Pinpoint the cell where the given text exists, returning its (x, y) midpoint coordinate. 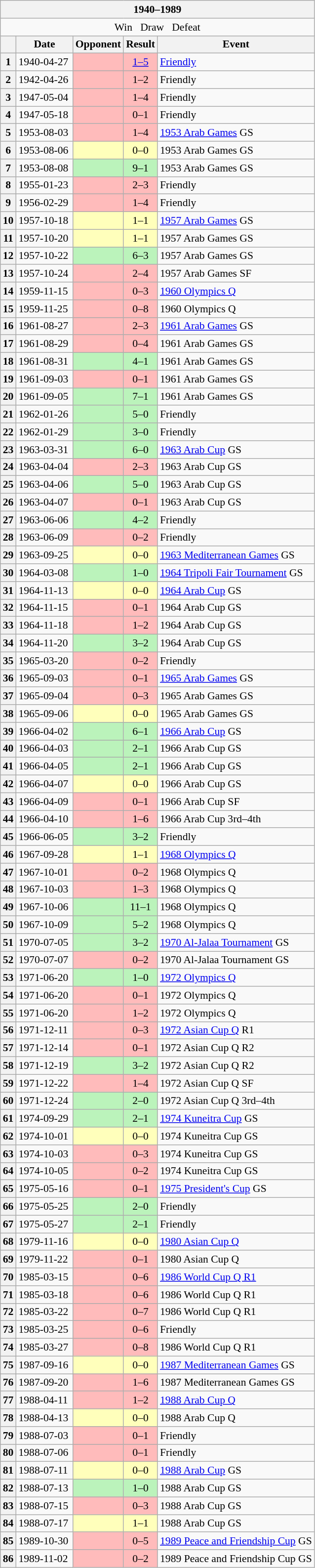
1966-06-05 (44, 837)
1972 Asian Cup Q R1 (236, 1030)
15 (8, 309)
1947-05-18 (44, 115)
1985-03-18 (44, 1295)
1961-08-29 (44, 344)
1–5 (140, 62)
1967-10-06 (44, 907)
1987-09-16 (44, 1365)
58 (8, 1066)
74 (8, 1348)
1961-08-31 (44, 362)
1972 Asian Cup Q 3rd–4th (236, 1101)
1985-03-22 (44, 1312)
31 (8, 591)
69 (8, 1260)
1971-12-24 (44, 1101)
30 (8, 573)
50 (8, 925)
42 (8, 784)
1957-10-22 (44, 256)
1961-09-05 (44, 397)
33 (8, 626)
1967-10-01 (44, 872)
61 (8, 1119)
1964-11-18 (44, 626)
13 (8, 274)
1953-08-03 (44, 133)
1970-07-05 (44, 942)
65 (8, 1189)
1963 Mediterranean Games GS (236, 555)
4–2 (140, 520)
24 (8, 467)
14 (8, 291)
78 (8, 1418)
76 (8, 1383)
56 (8, 1030)
1985-03-25 (44, 1330)
1966-04-07 (44, 784)
1979-11-16 (44, 1242)
48 (8, 890)
35 (8, 661)
63 (8, 1154)
84 (8, 1524)
1966-04-03 (44, 749)
53 (8, 978)
1957-10-18 (44, 221)
44 (8, 819)
1964-11-15 (44, 608)
9 (8, 203)
1965-09-06 (44, 714)
9–1 (140, 168)
1953-08-06 (44, 150)
37 (8, 696)
1963-06-06 (44, 520)
82 (8, 1488)
83 (8, 1506)
38 (8, 714)
1974-10-03 (44, 1154)
57 (8, 1048)
20 (8, 397)
36 (8, 678)
1965-09-03 (44, 678)
66 (8, 1207)
1967-10-09 (44, 925)
1971-12-19 (44, 1066)
1988-07-11 (44, 1471)
60 (8, 1101)
34 (8, 643)
67 (8, 1224)
25 (8, 485)
6 (8, 150)
1964 Tripoli Fair Tournament GS (236, 573)
1989-10-30 (44, 1541)
Event (236, 44)
1964-11-20 (44, 643)
6–0 (140, 450)
1975-05-16 (44, 1189)
1988-07-06 (44, 1453)
18 (8, 362)
39 (8, 731)
7 (8, 168)
1963-09-25 (44, 555)
12 (8, 256)
1962-01-26 (44, 415)
47 (8, 872)
16 (8, 326)
1963-04-07 (44, 503)
Win Draw Defeat (157, 27)
Result (140, 44)
17 (8, 344)
2–4 (140, 274)
1966-04-10 (44, 819)
1988-07-15 (44, 1506)
1967-09-28 (44, 854)
1989-11-02 (44, 1559)
1955-01-23 (44, 185)
1947-05-04 (44, 97)
1988-07-17 (44, 1524)
80 (8, 1453)
23 (8, 450)
70 (8, 1277)
0–4 (140, 344)
68 (8, 1242)
51 (8, 942)
1963-04-04 (44, 467)
1966-04-02 (44, 731)
1957-10-20 (44, 238)
45 (8, 837)
21 (8, 415)
1985-03-27 (44, 1348)
22 (8, 432)
1965-09-04 (44, 696)
0–5 (140, 1541)
6–1 (140, 731)
1942-04-26 (44, 80)
1987-09-20 (44, 1383)
1988-04-13 (44, 1418)
1966-04-05 (44, 766)
1957 Arab Games SF (236, 274)
1971-12-11 (44, 1030)
41 (8, 766)
5 (8, 133)
1971-12-22 (44, 1083)
11 (8, 238)
1959-11-25 (44, 309)
81 (8, 1471)
1940–1989 (157, 9)
52 (8, 960)
1966 Arab Cup SF (236, 802)
85 (8, 1541)
64 (8, 1171)
86 (8, 1559)
10 (8, 221)
1975 President's Cup GS (236, 1189)
1988-04-11 (44, 1400)
1975-05-27 (44, 1224)
1974-09-29 (44, 1119)
77 (8, 1400)
43 (8, 802)
Date (44, 44)
32 (8, 608)
19 (8, 379)
72 (8, 1312)
1967-10-03 (44, 890)
27 (8, 520)
79 (8, 1436)
11–1 (140, 907)
1988-07-13 (44, 1488)
1 (8, 62)
1972 Asian Cup Q SF (236, 1083)
1963-06-09 (44, 538)
1962-01-29 (44, 432)
1964-11-13 (44, 591)
1974-10-01 (44, 1136)
1957-10-24 (44, 274)
4 (8, 115)
1975-05-25 (44, 1207)
75 (8, 1365)
8 (8, 185)
1963-04-06 (44, 485)
1956-02-29 (44, 203)
40 (8, 749)
7–1 (140, 397)
1974-10-05 (44, 1171)
5–2 (140, 925)
59 (8, 1083)
1953-08-08 (44, 168)
1985-03-15 (44, 1277)
29 (8, 555)
46 (8, 854)
1988-07-03 (44, 1436)
4–1 (140, 362)
1971-12-14 (44, 1048)
62 (8, 1136)
1965-03-20 (44, 661)
1966 Arab Cup 3rd–4th (236, 819)
1979-11-22 (44, 1260)
1940-04-27 (44, 62)
71 (8, 1295)
55 (8, 1013)
1966-04-09 (44, 802)
6–3 (140, 256)
3–0 (140, 432)
2 (8, 80)
0–7 (140, 1312)
1961-09-03 (44, 379)
3 (8, 97)
73 (8, 1330)
1959-11-15 (44, 291)
Opponent (99, 44)
1961-08-27 (44, 326)
26 (8, 503)
28 (8, 538)
1970-07-07 (44, 960)
49 (8, 907)
1963-03-31 (44, 450)
1964-03-08 (44, 573)
1–3 (140, 890)
54 (8, 995)
